Return the (x, y) coordinate for the center point of the cell that contains the specified text.  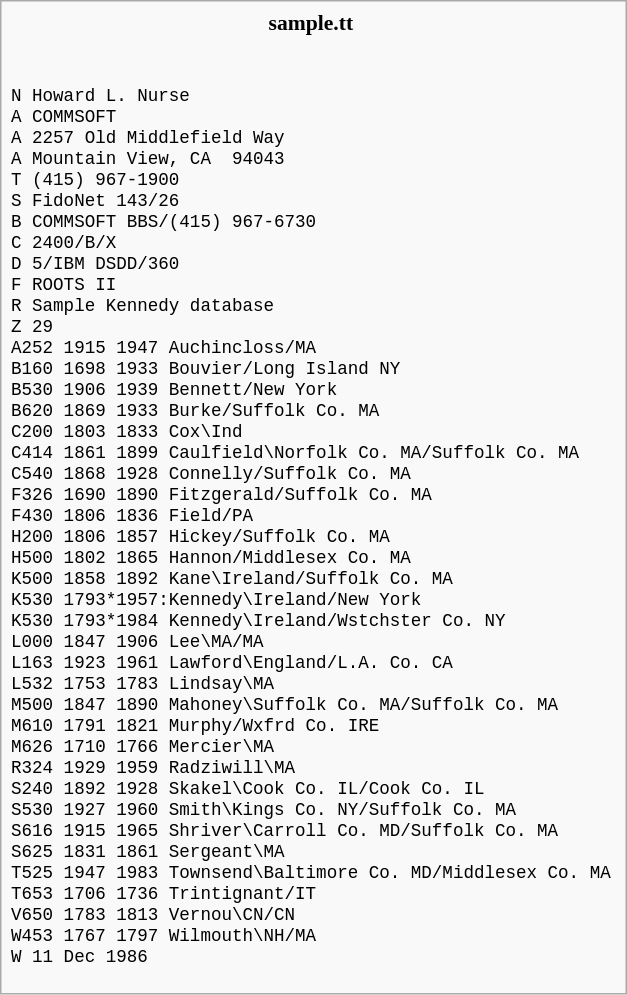
sample.tt (312, 23)
